Capture the cell that displays the provided text and extract its (X, Y) central coordinate. 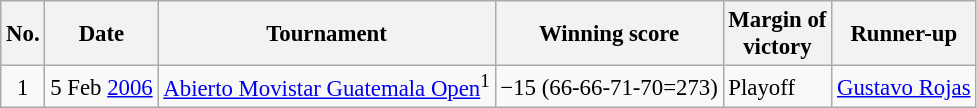
5 Feb 2006 (102, 87)
Tournament (326, 34)
−15 (66-66-71-70=273) (609, 87)
Date (102, 34)
No. (23, 34)
Playoff (778, 87)
Runner-up (904, 34)
1 (23, 87)
Gustavo Rojas (904, 87)
Margin ofvictory (778, 34)
Winning score (609, 34)
Abierto Movistar Guatemala Open1 (326, 87)
